Pinpoint the cell where the given text exists, returning its [x, y] midpoint coordinate. 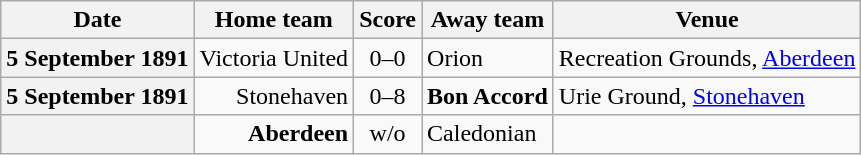
Urie Ground, Stonehaven [707, 96]
Bon Accord [488, 96]
Date [98, 20]
Home team [274, 20]
0–8 [388, 96]
w/o [388, 134]
Recreation Grounds, Aberdeen [707, 58]
0–0 [388, 58]
Orion [488, 58]
Victoria United [274, 58]
Stonehaven [274, 96]
Away team [488, 20]
Score [388, 20]
Venue [707, 20]
Caledonian [488, 134]
Aberdeen [274, 134]
